For the text-containing cell, return its midpoint in [X, Y] coordinate format. 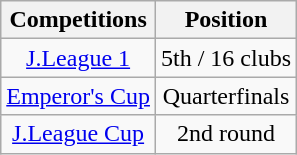
Emperor's Cup [78, 96]
Quarterfinals [226, 96]
J.League 1 [78, 58]
Competitions [78, 20]
Position [226, 20]
J.League Cup [78, 134]
5th / 16 clubs [226, 58]
2nd round [226, 134]
